Detect which cell encompasses the target text, then output its (X, Y) center coordinate. 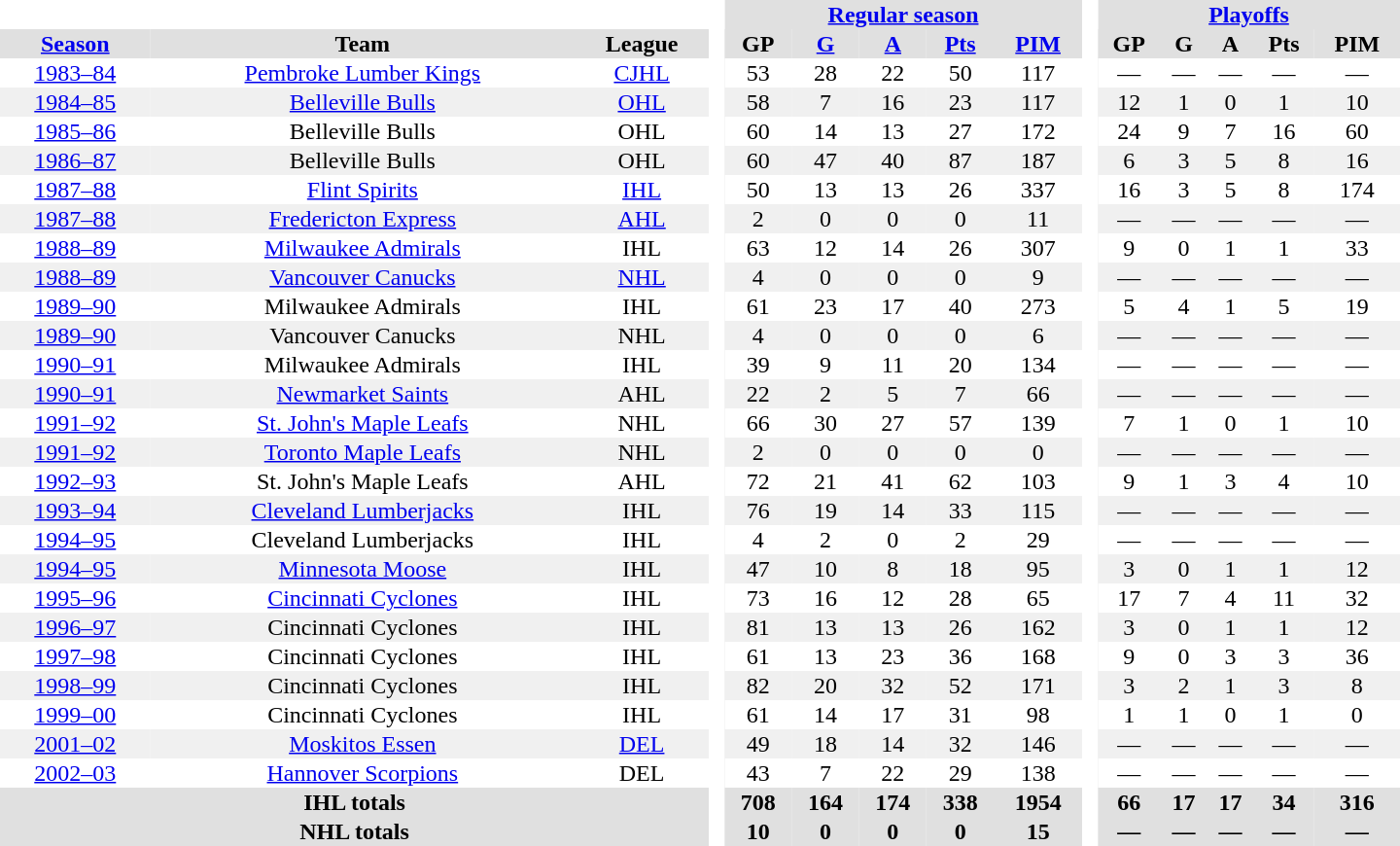
Toronto Maple Leafs (363, 452)
58 (758, 102)
43 (758, 773)
1954 (1038, 802)
1999–00 (76, 715)
115 (1038, 511)
337 (1038, 190)
1993–94 (76, 511)
Pembroke Lumber Kings (363, 73)
1992–93 (76, 481)
168 (1038, 656)
1998–99 (76, 686)
2001–02 (76, 744)
162 (1038, 627)
2002–03 (76, 773)
49 (758, 744)
Moskitos Essen (363, 744)
708 (758, 802)
Newmarket Saints (363, 394)
316 (1357, 802)
76 (758, 511)
63 (758, 248)
41 (892, 481)
146 (1038, 744)
31 (961, 715)
1983–84 (76, 73)
21 (824, 481)
34 (1283, 802)
138 (1038, 773)
1996–97 (76, 627)
187 (1038, 160)
CJHL (642, 73)
15 (1038, 831)
307 (1038, 248)
62 (961, 481)
57 (961, 423)
24 (1130, 131)
1995–96 (76, 598)
81 (758, 627)
82 (758, 686)
Minnesota Moose (363, 569)
IHL totals (354, 802)
338 (961, 802)
87 (961, 160)
Hannover Scorpions (363, 773)
95 (1038, 569)
League (642, 44)
134 (1038, 365)
98 (1038, 715)
139 (1038, 423)
1986–87 (76, 160)
NHL totals (354, 831)
Team (363, 44)
72 (758, 481)
172 (1038, 131)
Fredericton Express (363, 219)
273 (1038, 306)
164 (824, 802)
52 (961, 686)
73 (758, 598)
1984–85 (76, 102)
Season (76, 44)
Playoffs (1248, 15)
171 (1038, 686)
1997–98 (76, 656)
30 (824, 423)
103 (1038, 481)
39 (758, 365)
53 (758, 73)
65 (1038, 598)
Regular season (903, 15)
1985–86 (76, 131)
Flint Spirits (363, 190)
